Detect which cell encompasses the target text, then output its [X, Y] center coordinate. 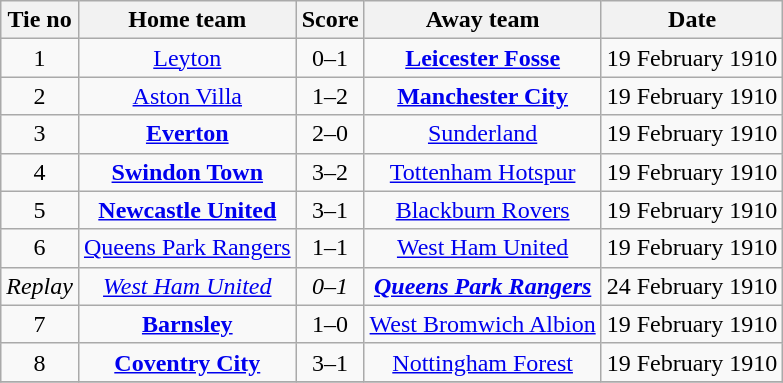
Manchester City [482, 96]
2 [40, 96]
5 [40, 210]
1–2 [330, 96]
Replay [40, 286]
Coventry City [187, 362]
West Bromwich Albion [482, 324]
2–0 [330, 134]
1 [40, 58]
Score [330, 20]
Tie no [40, 20]
Home team [187, 20]
Everton [187, 134]
Aston Villa [187, 96]
Leyton [187, 58]
1–0 [330, 324]
Newcastle United [187, 210]
Tottenham Hotspur [482, 172]
3 [40, 134]
Swindon Town [187, 172]
Nottingham Forest [482, 362]
7 [40, 324]
Date [692, 20]
Blackburn Rovers [482, 210]
Away team [482, 20]
6 [40, 248]
1–1 [330, 248]
Leicester Fosse [482, 58]
4 [40, 172]
24 February 1910 [692, 286]
8 [40, 362]
3–2 [330, 172]
Barnsley [187, 324]
Sunderland [482, 134]
